Extract the [X, Y] coordinate from the center of the cell holding the provided text.  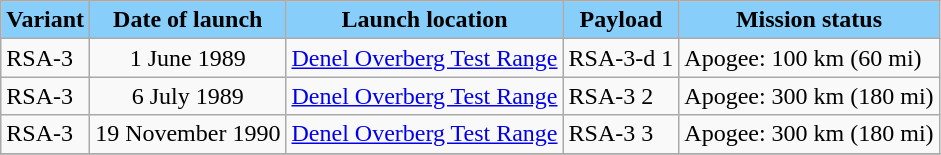
Launch location [424, 20]
Apogee: 100 km (60 mi) [809, 58]
1 June 1989 [188, 58]
6 July 1989 [188, 96]
Date of launch [188, 20]
RSA-3-d 1 [621, 58]
Variant [46, 20]
RSA-3 2 [621, 96]
19 November 1990 [188, 134]
Mission status [809, 20]
Payload [621, 20]
RSA-3 3 [621, 134]
